Return (X, Y) of the center of cell containing provided text 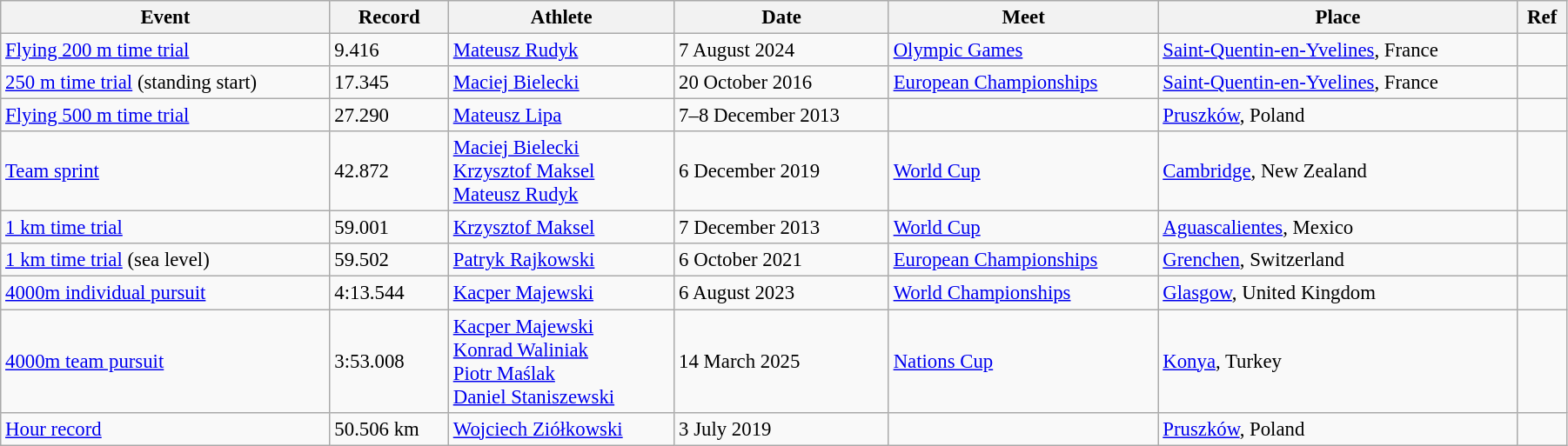
Ref (1542, 17)
17.345 (389, 83)
3:53.008 (389, 362)
Place (1338, 17)
Kacper MajewskiKonrad WaliniakPiotr MaślakDaniel Staniszewski (560, 362)
20 October 2016 (781, 83)
1 km time trial (sea level) (165, 260)
Cambridge, New Zealand (1338, 171)
World Championships (1023, 293)
Hour record (165, 429)
1 km time trial (165, 228)
Konya, Turkey (1338, 362)
42.872 (389, 171)
Team sprint (165, 171)
Aguascalientes, Mexico (1338, 228)
Grenchen, Switzerland (1338, 260)
50.506 km (389, 429)
Krzysztof Maksel (560, 228)
7 December 2013 (781, 228)
Olympic Games (1023, 50)
4000m team pursuit (165, 362)
Nations Cup (1023, 362)
Maciej Bielecki (560, 83)
250 m time trial (standing start) (165, 83)
59.001 (389, 228)
Patryk Rajkowski (560, 260)
4:13.544 (389, 293)
59.502 (389, 260)
Date (781, 17)
Mateusz Rudyk (560, 50)
Maciej BieleckiKrzysztof MakselMateusz Rudyk (560, 171)
Kacper Majewski (560, 293)
6 December 2019 (781, 171)
4000m individual pursuit (165, 293)
7–8 December 2013 (781, 116)
Meet (1023, 17)
Wojciech Ziółkowski (560, 429)
6 October 2021 (781, 260)
Athlete (560, 17)
Flying 500 m time trial (165, 116)
6 August 2023 (781, 293)
Mateusz Lipa (560, 116)
Glasgow, United Kingdom (1338, 293)
3 July 2019 (781, 429)
7 August 2024 (781, 50)
9.416 (389, 50)
14 March 2025 (781, 362)
27.290 (389, 116)
Flying 200 m time trial (165, 50)
Event (165, 17)
Record (389, 17)
